Pinpoint the cell where the given text exists, returning its (X, Y) midpoint coordinate. 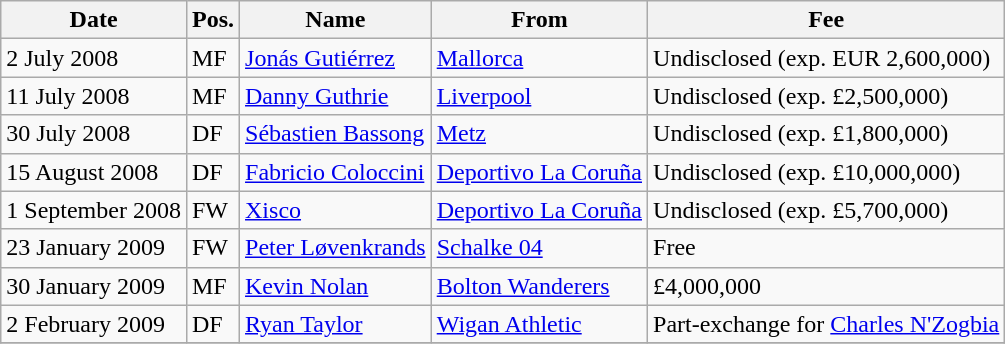
1 September 2008 (94, 210)
15 August 2008 (94, 172)
Wigan Athletic (539, 324)
30 January 2009 (94, 286)
Free (826, 248)
Fee (826, 20)
Metz (539, 134)
Jonás Gutiérrez (336, 58)
Name (336, 20)
Date (94, 20)
Undisclosed (exp. £2,500,000) (826, 96)
Schalke 04 (539, 248)
Ryan Taylor (336, 324)
Mallorca (539, 58)
30 July 2008 (94, 134)
Peter Løvenkrands (336, 248)
Kevin Nolan (336, 286)
2 July 2008 (94, 58)
Bolton Wanderers (539, 286)
23 January 2009 (94, 248)
11 July 2008 (94, 96)
Liverpool (539, 96)
Undisclosed (exp. £10,000,000) (826, 172)
Part-exchange for Charles N'Zogbia (826, 324)
Undisclosed (exp. EUR 2,600,000) (826, 58)
From (539, 20)
£4,000,000 (826, 286)
Danny Guthrie (336, 96)
Fabricio Coloccini (336, 172)
Pos. (212, 20)
2 February 2009 (94, 324)
Undisclosed (exp. £1,800,000) (826, 134)
Sébastien Bassong (336, 134)
Undisclosed (exp. £5,700,000) (826, 210)
Xisco (336, 210)
